Extract the [x, y] coordinate from the center of the cell holding the provided text.  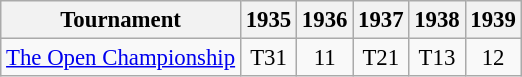
1935 [268, 20]
T21 [381, 58]
1938 [437, 20]
1939 [493, 20]
The Open Championship [121, 58]
T13 [437, 58]
T31 [268, 58]
1936 [325, 20]
Tournament [121, 20]
1937 [381, 20]
11 [325, 58]
12 [493, 58]
